Identify which cell holds the provided text, then report its [X, Y] central coordinate. 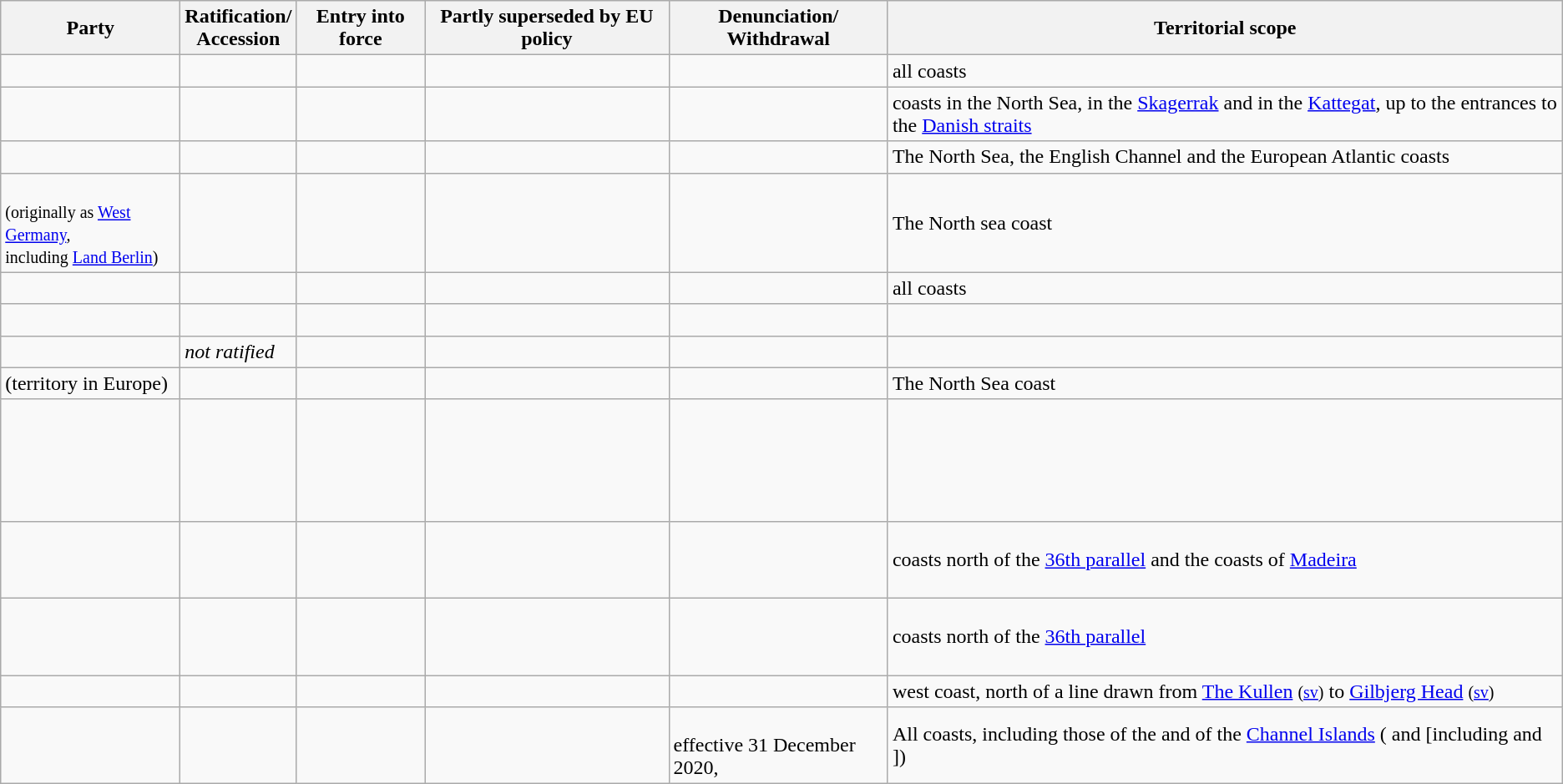
not ratified [239, 352]
(originally as West Germany,including Land Berlin) [90, 222]
The North sea coast [1225, 222]
Partly superseded by EU policy [547, 28]
west coast, north of a line drawn from The Kullen (sv) to Gilbjerg Head (sv) [1225, 690]
The North Sea coast [1225, 383]
coasts north of the 36th parallel and the coasts of Madeira [1225, 559]
Territorial scope [1225, 28]
All coasts, including those of the and of the Channel Islands ( and [including and ]) [1225, 746]
coasts north of the 36th parallel [1225, 636]
effective 31 December 2020, [778, 746]
coasts in the North Sea, in the Skagerrak and in the Kattegat, up to the entrances to the Danish straits [1225, 114]
Party [90, 28]
Entry into force [361, 28]
The North Sea, the English Channel and the European Atlantic coasts [1225, 157]
Ratification/Accession [239, 28]
Denunciation/Withdrawal [778, 28]
(territory in Europe) [90, 383]
